For the text-containing cell, return its midpoint in [x, y] coordinate format. 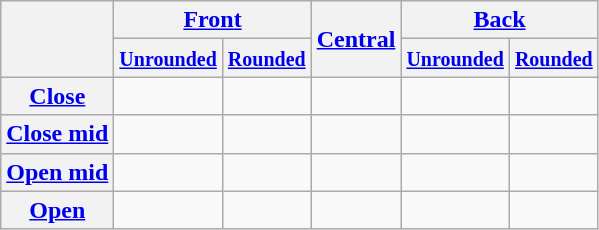
Open [58, 210]
Front [212, 20]
Open mid [58, 172]
Back [500, 20]
Close mid [58, 134]
Close [58, 96]
Central [356, 39]
